Scan for the cell matching the given text and deliver its [X, Y] coordinate at center. 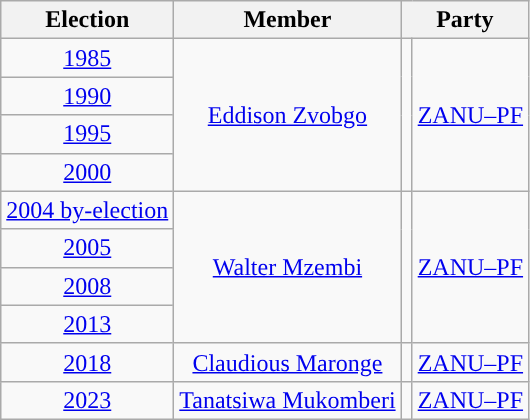
Eddison Zvobgo [288, 115]
Party [464, 20]
Election [88, 20]
1990 [88, 96]
2018 [88, 362]
2000 [88, 172]
Walter Mzembi [288, 267]
1985 [88, 58]
2013 [88, 324]
2023 [88, 400]
Claudious Maronge [288, 362]
2008 [88, 286]
2004 by-election [88, 210]
2005 [88, 248]
1995 [88, 134]
Member [288, 20]
Tanatsiwa Mukomberi [288, 400]
